For the text-containing cell, return its midpoint in (x, y) coordinate format. 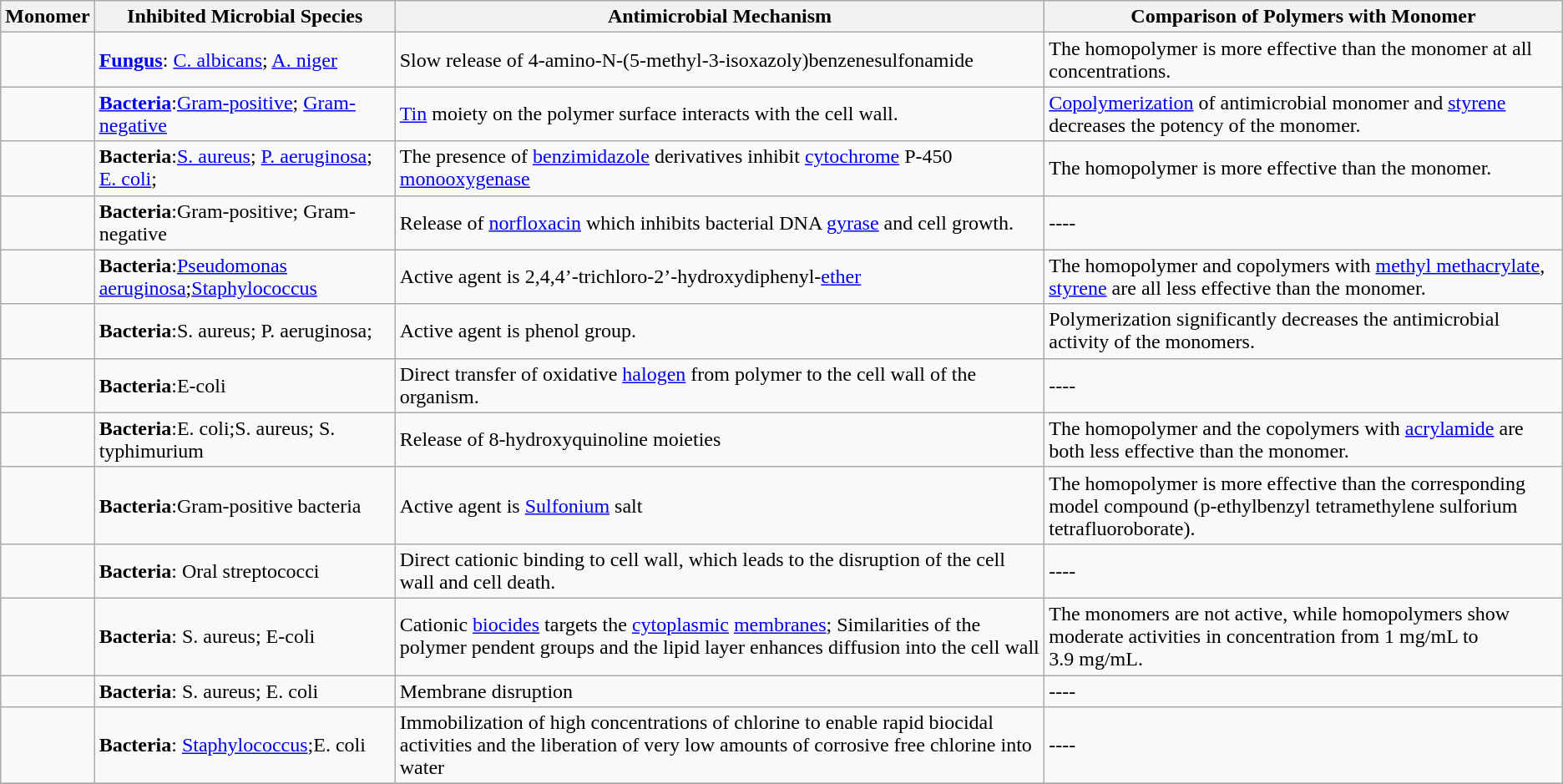
Polymerization significantly decreases the antimicrobial activity of the monomers. (1304, 331)
The homopolymer and the copolymers with acrylamide are both less effective than the monomer. (1304, 439)
Slow release of 4-amino-N-(5-methyl-3-isoxazoly)benzenesulfonamide (720, 60)
Bacteria: Staphylococcus;E. coli (245, 746)
Membrane disruption (720, 690)
Fungus: C. albicans; A. niger (245, 60)
Copolymerization of antimicrobial monomer and styrene decreases the potency of the monomer. (1304, 114)
Monomer (48, 17)
Bacteria:S. aureus; P. aeruginosa; E. coli; (245, 169)
The presence of benzimidazole derivatives inhibit cytochrome P-450 monooxygenase (720, 169)
The monomers are not active, while homopolymers show moderate activities in concentration from 1 mg/mL to 3.9 mg/mL. (1304, 636)
Tin moiety on the polymer surface interacts with the cell wall. (720, 114)
Inhibited Microbial Species (245, 17)
Bacteria:Pseudomonas aeruginosa;Staphylococcus (245, 277)
Antimicrobial Mechanism (720, 17)
Active agent is phenol group. (720, 331)
Release of norfloxacin which inhibits bacterial DNA gyrase and cell growth. (720, 222)
Bacteria:Gram-positive bacteria (245, 505)
Bacteria:E-coli (245, 386)
The homopolymer is more effective than the corresponding model compound (p-ethylbenzyl tetramethylene sulforium tetrafluoroborate). (1304, 505)
Release of 8-hydroxyquinoline moieties (720, 439)
Active agent is 2,4,4’-trichloro-2’-hydroxydiphenyl-ether (720, 277)
The homopolymer is more effective than the monomer. (1304, 169)
The homopolymer is more effective than the monomer at all concentrations. (1304, 60)
Bacteria: S. aureus; E-coli (245, 636)
Bacteria:S. aureus; P. aeruginosa; (245, 331)
Bacteria: Oral streptococci (245, 571)
Direct transfer of oxidative halogen from polymer to the cell wall of the organism. (720, 386)
Comparison of Polymers with Monomer (1304, 17)
Bacteria: S. aureus; E. coli (245, 690)
Active agent is Sulfonium salt (720, 505)
Direct cationic binding to cell wall, which leads to the disruption of the cell wall and cell death. (720, 571)
Bacteria:E. coli;S. aureus; S. typhimurium (245, 439)
The homopolymer and copolymers with methyl methacrylate, styrene are all less effective than the monomer. (1304, 277)
